Locate the cell with the specified text and output its [X, Y] center coordinate. 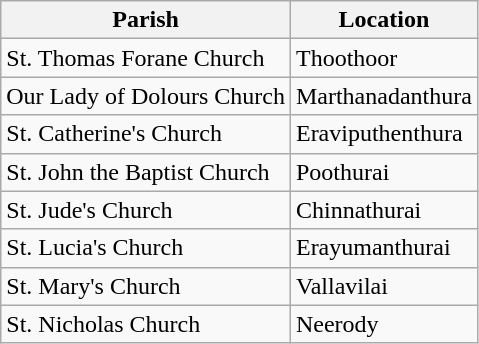
Neerody [384, 324]
Poothurai [384, 172]
Marthanadanthura [384, 96]
St. Thomas Forane Church [146, 58]
Chinnathurai [384, 210]
St. Lucia's Church [146, 248]
Thoothoor [384, 58]
St. John the Baptist Church [146, 172]
St. Jude's Church [146, 210]
Erayumanthurai [384, 248]
Our Lady of Dolours Church [146, 96]
Location [384, 20]
St. Mary's Church [146, 286]
St. Nicholas Church [146, 324]
Eraviputhenthura [384, 134]
Parish [146, 20]
Vallavilai [384, 286]
St. Catherine's Church [146, 134]
